Determine the (x, y) coordinate at the center of the cell enclosing the given text.  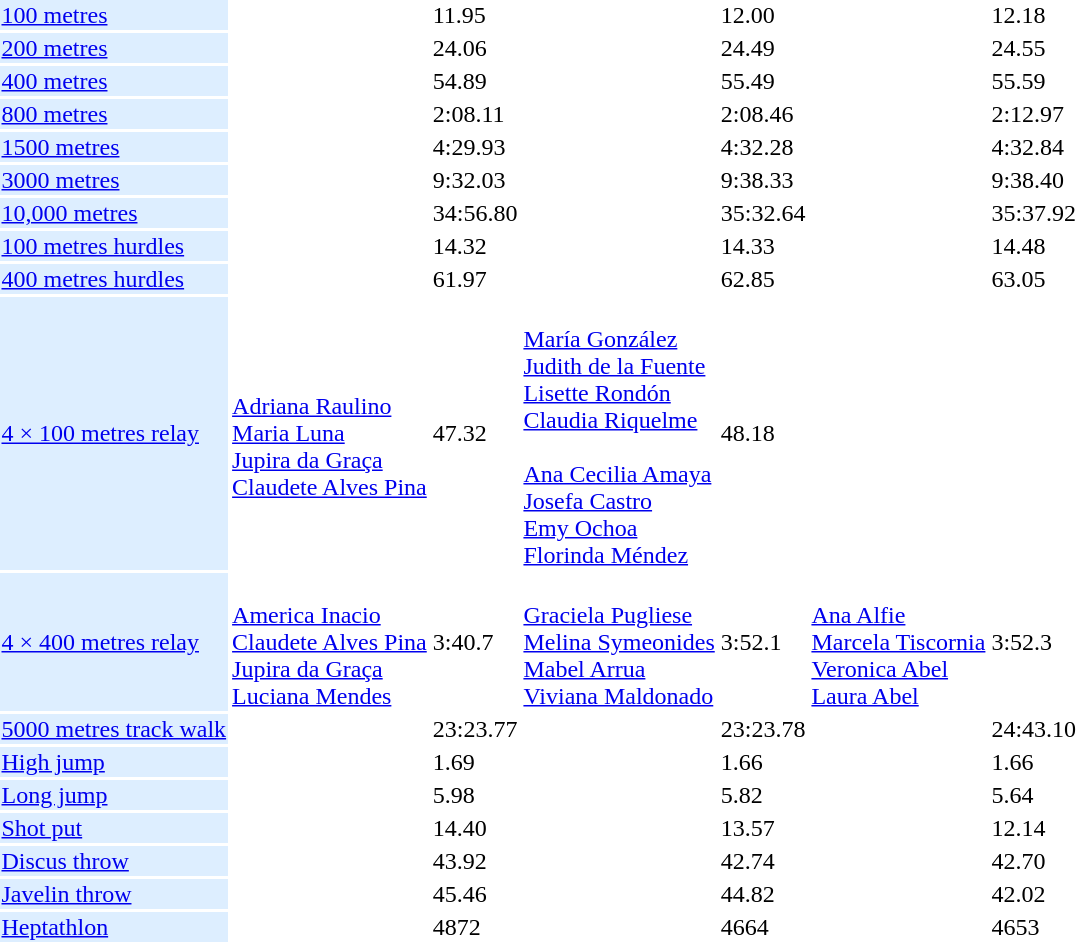
35:32.64 (763, 213)
43.92 (475, 861)
3:40.7 (475, 642)
12.00 (763, 15)
4:32.28 (763, 147)
200 metres (114, 48)
2:08.11 (475, 114)
Discus throw (114, 861)
5000 metres track walk (114, 729)
America InacioClaudete Alves PinaJupira da GraçaLuciana Mendes (330, 642)
4 × 400 metres relay (114, 642)
13.57 (763, 828)
42.74 (763, 861)
Shot put (114, 828)
Graciela PuglieseMelina SymeonidesMabel ArruaViviana Maldonado (619, 642)
23:23.77 (475, 729)
55.49 (763, 81)
1.66 (763, 762)
3:52.1 (763, 642)
2:08.46 (763, 114)
9:38.33 (763, 180)
62.85 (763, 279)
1500 metres (114, 147)
3000 metres (114, 180)
5.98 (475, 795)
4 × 100 metres relay (114, 434)
100 metres (114, 15)
14.33 (763, 246)
34:56.80 (475, 213)
24.49 (763, 48)
Long jump (114, 795)
23:23.78 (763, 729)
Ana AlfieMarcela TiscorniaVeronica AbelLaura Abel (898, 642)
24.06 (475, 48)
48.18 (763, 434)
9:32.03 (475, 180)
High jump (114, 762)
45.46 (475, 894)
4:29.93 (475, 147)
54.89 (475, 81)
Adriana RaulinoMaria LunaJupira da GraçaClaudete Alves Pina (330, 434)
11.95 (475, 15)
61.97 (475, 279)
47.32 (475, 434)
Javelin throw (114, 894)
44.82 (763, 894)
10,000 metres (114, 213)
María GonzálezJudith de la FuenteLisette RondónClaudia Riquelme Ana Cecilia AmayaJosefa CastroEmy OchoaFlorinda Méndez (619, 434)
14.32 (475, 246)
400 metres (114, 81)
14.40 (475, 828)
100 metres hurdles (114, 246)
Heptathlon (114, 927)
5.82 (763, 795)
4872 (475, 927)
400 metres hurdles (114, 279)
4664 (763, 927)
800 metres (114, 114)
1.69 (475, 762)
